Scan for the cell matching the given text and deliver its (X, Y) coordinate at center. 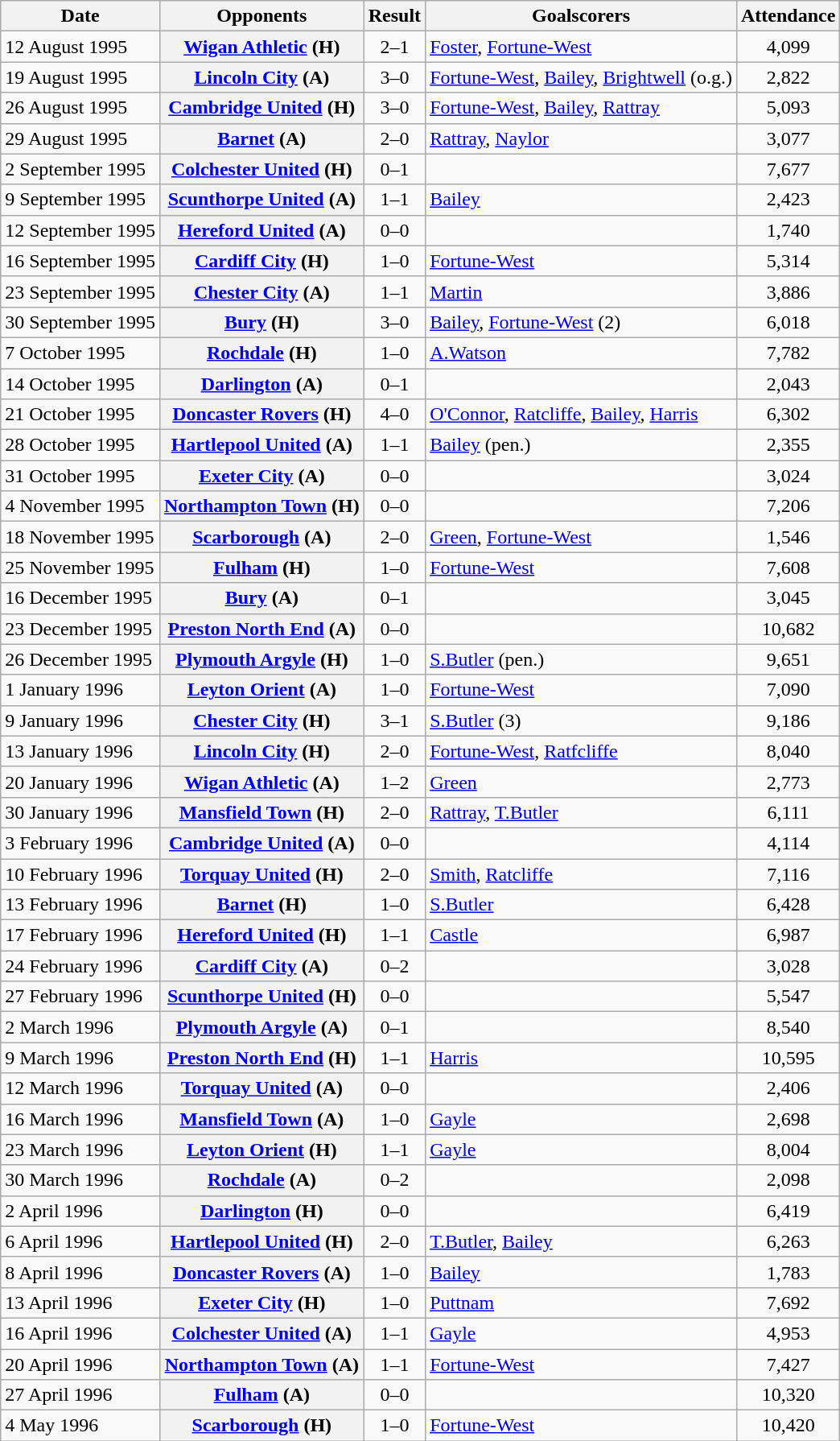
Doncaster Rovers (H) (261, 415)
Torquay United (H) (261, 873)
13 April 1996 (80, 1303)
20 April 1996 (80, 1365)
2,098 (788, 1180)
Hereford United (H) (261, 935)
Cardiff City (H) (261, 261)
5,093 (788, 108)
6,111 (788, 812)
31 October 1995 (80, 476)
9 March 1996 (80, 1058)
6,419 (788, 1211)
Scunthorpe United (A) (261, 200)
3–1 (394, 720)
Rochdale (H) (261, 353)
30 March 1996 (80, 1180)
16 March 1996 (80, 1119)
S.Butler (3) (581, 720)
26 August 1995 (80, 108)
Mansfield Town (A) (261, 1119)
1,740 (788, 230)
16 September 1995 (80, 261)
6,018 (788, 322)
1 January 1996 (80, 690)
Opponents (261, 16)
23 December 1995 (80, 629)
10,595 (788, 1058)
Torquay United (A) (261, 1088)
30 January 1996 (80, 812)
Attendance (788, 16)
4,099 (788, 47)
6,987 (788, 935)
7,206 (788, 506)
Bury (A) (261, 598)
23 September 1995 (80, 291)
Northampton Town (A) (261, 1365)
Exeter City (A) (261, 476)
Darlington (H) (261, 1211)
Wigan Athletic (A) (261, 782)
Goalscorers (581, 16)
Smith, Ratcliffe (581, 873)
1,546 (788, 537)
2,822 (788, 77)
Wigan Athletic (H) (261, 47)
Lincoln City (H) (261, 751)
8,040 (788, 751)
27 April 1996 (80, 1395)
12 March 1996 (80, 1088)
2,355 (788, 445)
S.Butler (pen.) (581, 659)
17 February 1996 (80, 935)
Harris (581, 1058)
7,692 (788, 1303)
Bury (H) (261, 322)
8,540 (788, 1027)
9,651 (788, 659)
13 January 1996 (80, 751)
19 August 1995 (80, 77)
12 September 1995 (80, 230)
6,302 (788, 415)
7,677 (788, 169)
3,028 (788, 966)
6,428 (788, 905)
5,547 (788, 997)
2,423 (788, 200)
2,043 (788, 384)
Hereford United (A) (261, 230)
Barnet (A) (261, 138)
Fortune-West, Bailey, Brightwell (o.g.) (581, 77)
Martin (581, 291)
Scunthorpe United (H) (261, 997)
3,024 (788, 476)
A.Watson (581, 353)
2 September 1995 (80, 169)
Exeter City (H) (261, 1303)
Plymouth Argyle (H) (261, 659)
10,682 (788, 629)
Fortune-West, Bailey, Rattray (581, 108)
Puttnam (581, 1303)
Bailey, Fortune-West (2) (581, 322)
3,045 (788, 598)
Fulham (H) (261, 568)
6,263 (788, 1241)
10,420 (788, 1426)
14 October 1995 (80, 384)
7,116 (788, 873)
Leyton Orient (A) (261, 690)
2,773 (788, 782)
2,698 (788, 1119)
2,406 (788, 1088)
9 January 1996 (80, 720)
Rattray, T.Butler (581, 812)
29 August 1995 (80, 138)
Rochdale (A) (261, 1180)
8,004 (788, 1150)
Scarborough (H) (261, 1426)
4–0 (394, 415)
Mansfield Town (H) (261, 812)
Barnet (H) (261, 905)
Result (394, 16)
Doncaster Rovers (A) (261, 1272)
2 March 1996 (80, 1027)
25 November 1995 (80, 568)
4 November 1995 (80, 506)
18 November 1995 (80, 537)
Darlington (A) (261, 384)
1,783 (788, 1272)
23 March 1996 (80, 1150)
10 February 1996 (80, 873)
Hartlepool United (A) (261, 445)
20 January 1996 (80, 782)
3 February 1996 (80, 843)
6 April 1996 (80, 1241)
26 December 1995 (80, 659)
Hartlepool United (H) (261, 1241)
Cardiff City (A) (261, 966)
Foster, Fortune-West (581, 47)
Fortune-West, Ratfcliffe (581, 751)
9 September 1995 (80, 200)
S.Butler (581, 905)
10,320 (788, 1395)
Bailey (pen.) (581, 445)
7 October 1995 (80, 353)
27 February 1996 (80, 997)
Cambridge United (A) (261, 843)
Plymouth Argyle (A) (261, 1027)
O'Connor, Ratcliffe, Bailey, Harris (581, 415)
8 April 1996 (80, 1272)
Date (80, 16)
7,090 (788, 690)
3,077 (788, 138)
T.Butler, Bailey (581, 1241)
24 February 1996 (80, 966)
Lincoln City (A) (261, 77)
4,114 (788, 843)
4 May 1996 (80, 1426)
5,314 (788, 261)
Chester City (H) (261, 720)
Rattray, Naylor (581, 138)
2 April 1996 (80, 1211)
1–2 (394, 782)
Colchester United (H) (261, 169)
16 April 1996 (80, 1333)
21 October 1995 (80, 415)
12 August 1995 (80, 47)
Leyton Orient (H) (261, 1150)
9,186 (788, 720)
Fulham (A) (261, 1395)
13 February 1996 (80, 905)
16 December 1995 (80, 598)
Green (581, 782)
Northampton Town (H) (261, 506)
30 September 1995 (80, 322)
3,886 (788, 291)
4,953 (788, 1333)
Colchester United (A) (261, 1333)
7,608 (788, 568)
Green, Fortune-West (581, 537)
Preston North End (H) (261, 1058)
Castle (581, 935)
28 October 1995 (80, 445)
7,427 (788, 1365)
Chester City (A) (261, 291)
7,782 (788, 353)
Cambridge United (H) (261, 108)
2–1 (394, 47)
Scarborough (A) (261, 537)
Preston North End (A) (261, 629)
